Detect which cell encompasses the target text, then output its (x, y) center coordinate. 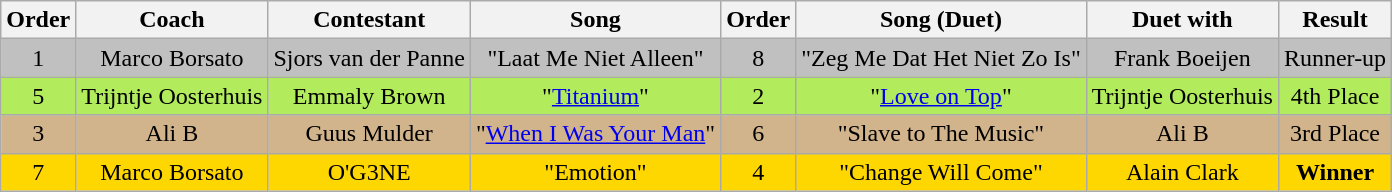
Alain Clark (1182, 172)
4th Place (1334, 96)
"Change Will Come" (942, 172)
1 (38, 58)
"Emotion" (595, 172)
"Laat Me Niet Alleen" (595, 58)
Winner (1334, 172)
3 (38, 134)
"Love on Top" (942, 96)
Sjors van der Panne (369, 58)
Song (Duet) (942, 20)
"Slave to The Music" (942, 134)
8 (758, 58)
Emmaly Brown (369, 96)
Result (1334, 20)
O'G3NE (369, 172)
2 (758, 96)
Contestant (369, 20)
3rd Place (1334, 134)
6 (758, 134)
5 (38, 96)
"Titanium" (595, 96)
7 (38, 172)
Coach (172, 20)
Runner-up (1334, 58)
Duet with (1182, 20)
"Zeg Me Dat Het Niet Zo Is" (942, 58)
"When I Was Your Man" (595, 134)
Song (595, 20)
Frank Boeijen (1182, 58)
Guus Mulder (369, 134)
4 (758, 172)
